Scan for the cell matching the given text and deliver its (x, y) coordinate at center. 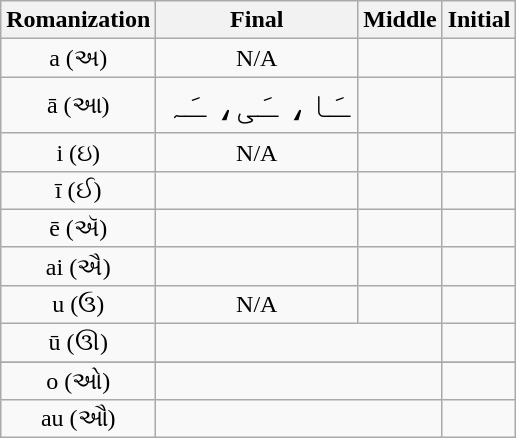
au (ઔ) (78, 419)
ī (ઈ) (78, 190)
i (ઇ) (78, 152)
ai (ઐ) (78, 266)
ū (ઊ) (78, 343)
Romanization (78, 20)
a (અ) (78, 58)
o (ઓ) (78, 381)
ē (ઍ) (78, 228)
Final (257, 20)
Initial (479, 20)
u (ઉ) (78, 305)
Middle (400, 20)
ā (આ) (78, 105)
ـَا، ـَی، ـَہ (257, 105)
